Find where the given text appears and provide that cell's center as [x, y] coordinate. 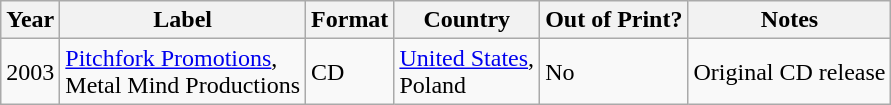
Original CD release [790, 72]
Year [30, 20]
Label [183, 20]
Pitchfork Promotions,Metal Mind Productions [183, 72]
United States,Poland [467, 72]
2003 [30, 72]
Country [467, 20]
No [614, 72]
Out of Print? [614, 20]
Format [350, 20]
CD [350, 72]
Notes [790, 20]
